Return the [x, y] coordinate for the center point of the cell that contains the specified text.  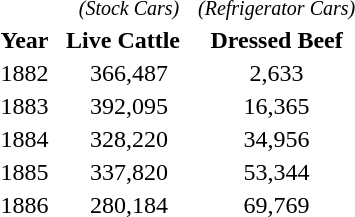
328,220 [130, 139]
337,820 [130, 172]
366,487 [130, 73]
Live Cattle [130, 40]
392,095 [130, 106]
